Pinpoint the cell where the given text exists, returning its [X, Y] midpoint coordinate. 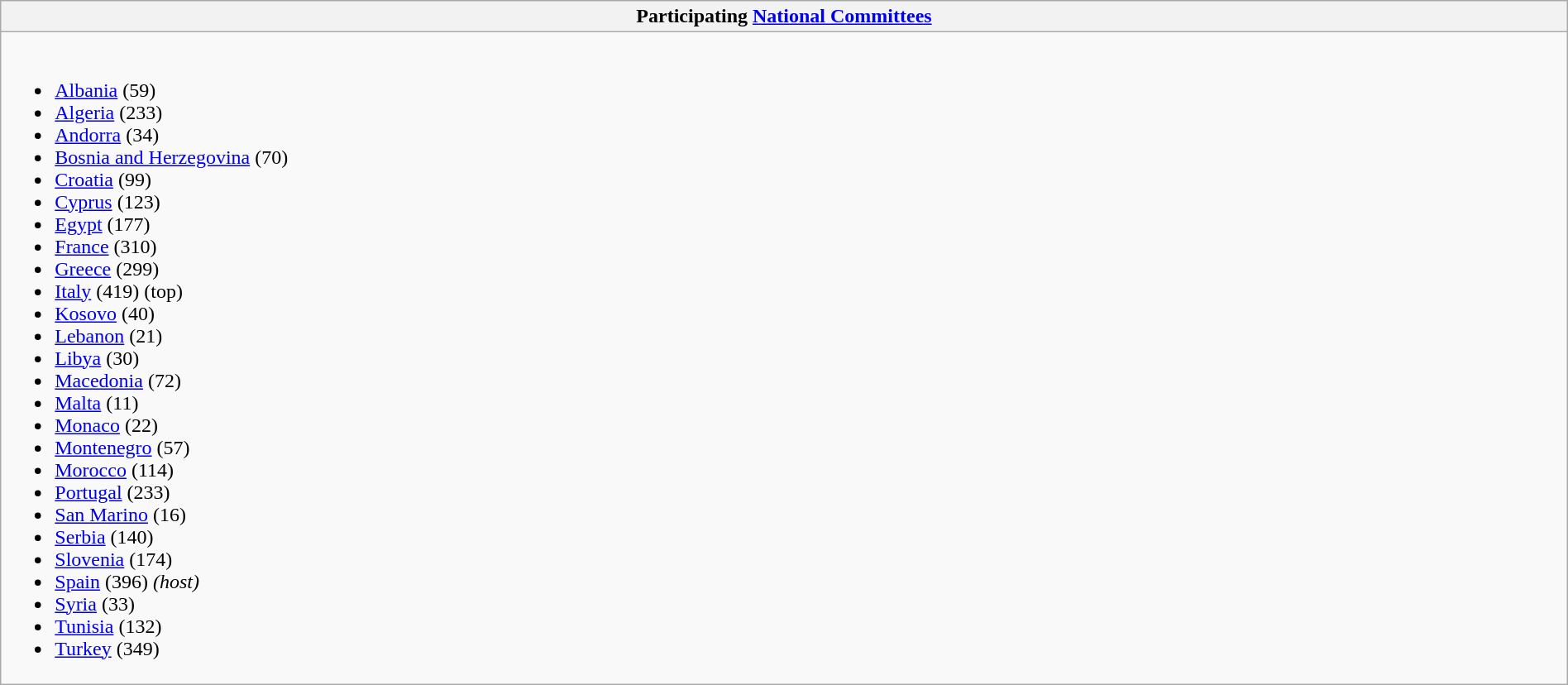
Participating National Committees [784, 17]
